Capture the cell that displays the provided text and extract its (X, Y) central coordinate. 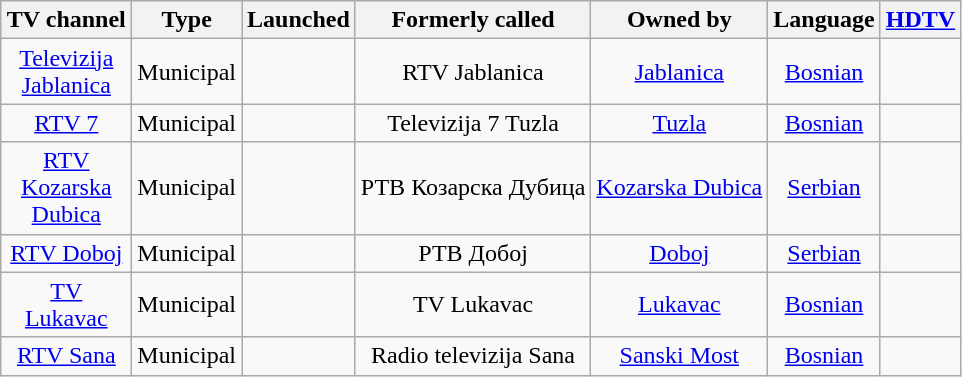
Launched (299, 20)
Language (824, 20)
Doboj (680, 253)
Televizija Jablanica (66, 72)
Televizija 7 Tuzla (473, 123)
Lukavac (680, 304)
RTV 7 (66, 123)
Sanski Most (680, 356)
Owned by (680, 20)
РТВ Козарска Дубица (473, 188)
РТВ Добој (473, 253)
Tuzla (680, 123)
RTV Jablanica (473, 72)
RTV Sana (66, 356)
HDTV (920, 20)
Type (187, 20)
Formerly called (473, 20)
TV channel (66, 20)
Jablanica (680, 72)
RTV Kozarska Dubica (66, 188)
Radio televizija Sana (473, 356)
Kozarska Dubica (680, 188)
RTV Doboj (66, 253)
